Identify which cell holds the provided text, then report its [x, y] central coordinate. 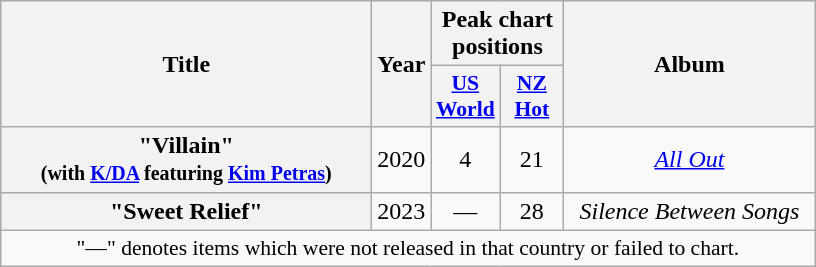
NZHot [532, 96]
2020 [402, 160]
2023 [402, 211]
4 [466, 160]
Peak chart positions [498, 34]
"Villain"(with K/DA featuring Kim Petras) [186, 160]
USWorld [466, 96]
— [466, 211]
21 [532, 160]
All Out [690, 160]
Year [402, 64]
Title [186, 64]
"Sweet Relief" [186, 211]
"—" denotes items which were not released in that country or failed to chart. [408, 248]
28 [532, 211]
Album [690, 64]
Silence Between Songs [690, 211]
